Extract the (x, y) coordinate from the center of the cell holding the provided text.  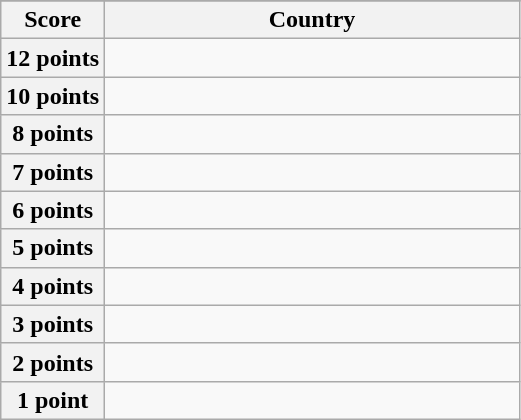
Country (312, 20)
12 points (53, 58)
6 points (53, 210)
8 points (53, 134)
3 points (53, 324)
1 point (53, 400)
2 points (53, 362)
7 points (53, 172)
10 points (53, 96)
Score (53, 20)
5 points (53, 248)
4 points (53, 286)
